Determine the [x, y] coordinate at the center of the cell enclosing the given text.  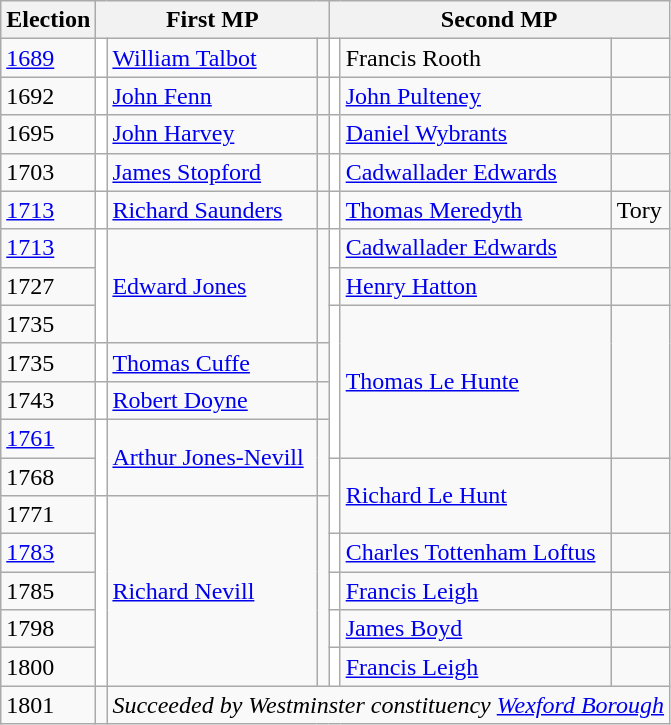
Thomas Meredyth [476, 210]
John Harvey [212, 134]
Second MP [500, 20]
1695 [48, 134]
Charles Tottenham Loftus [476, 553]
1798 [48, 629]
Edward Jones [212, 286]
Election [48, 20]
1768 [48, 477]
1727 [48, 286]
Robert Doyne [212, 400]
1771 [48, 515]
Thomas Le Hunte [476, 381]
John Pulteney [476, 96]
1692 [48, 96]
John Fenn [212, 96]
1785 [48, 591]
Richard Nevill [212, 591]
James Boyd [476, 629]
1743 [48, 400]
Henry Hatton [476, 286]
1689 [48, 58]
1703 [48, 172]
James Stopford [212, 172]
1800 [48, 667]
First MP [212, 20]
Arthur Jones-Nevill [212, 457]
Thomas Cuffe [212, 362]
1761 [48, 438]
Richard Le Hunt [476, 496]
1801 [48, 705]
Succeeded by Westminster constituency Wexford Borough [388, 705]
Tory [640, 210]
William Talbot [212, 58]
Francis Rooth [476, 58]
Richard Saunders [212, 210]
1783 [48, 553]
Daniel Wybrants [476, 134]
